From the cell containing the given text, extract its center point as [x, y] coordinate. 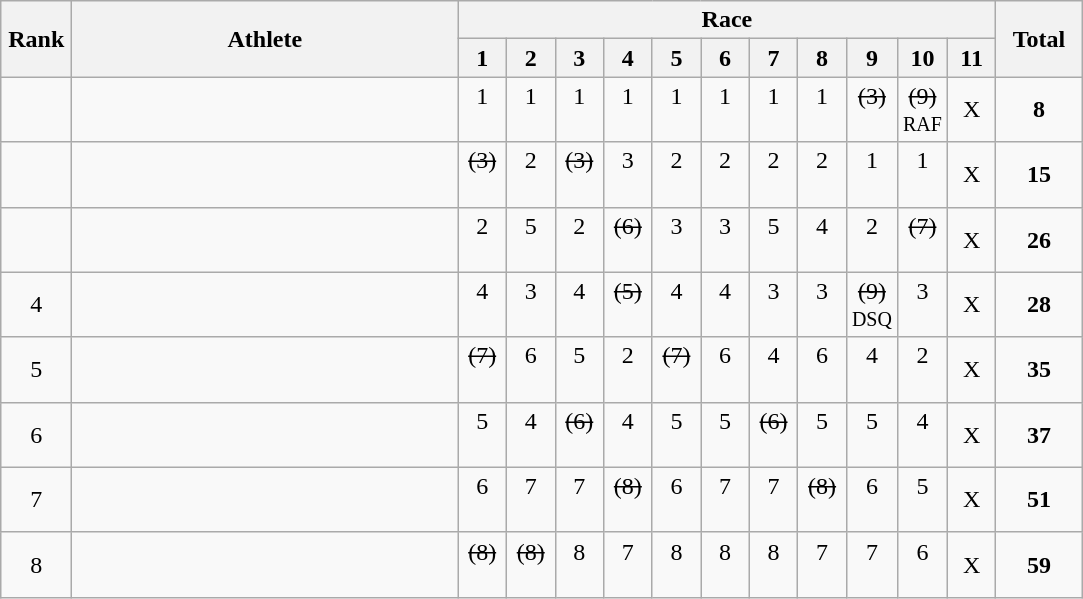
9 [872, 58]
51 [1039, 500]
28 [1039, 304]
Rank [36, 39]
26 [1039, 240]
(5) [628, 304]
(9)RAF [922, 110]
Race [727, 20]
59 [1039, 564]
35 [1039, 370]
Athlete [265, 39]
(9)DSQ [872, 304]
15 [1039, 174]
37 [1039, 434]
11 [972, 58]
10 [922, 58]
Total [1039, 39]
